Identify which cell holds the provided text, then report its (X, Y) central coordinate. 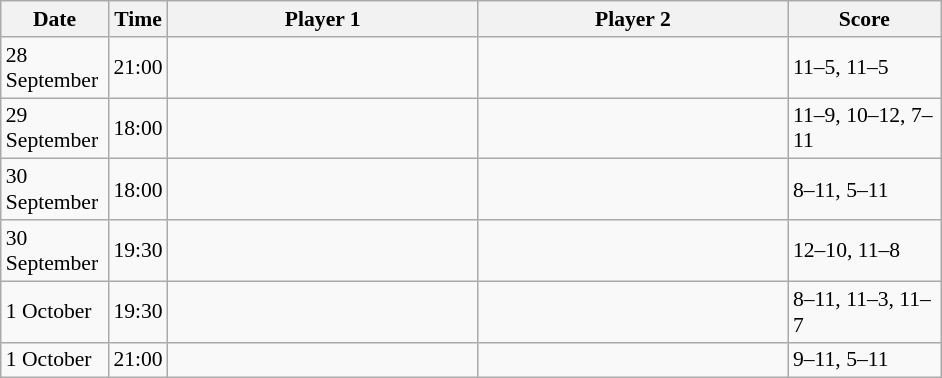
12–10, 11–8 (864, 250)
11–5, 11–5 (864, 68)
28 September (55, 68)
9–11, 5–11 (864, 360)
8–11, 11–3, 11–7 (864, 312)
11–9, 10–12, 7–11 (864, 128)
Time (138, 19)
Player 1 (323, 19)
Player 2 (633, 19)
Score (864, 19)
8–11, 5–11 (864, 190)
Date (55, 19)
29 September (55, 128)
